Identify which cell holds the provided text, then report its (X, Y) central coordinate. 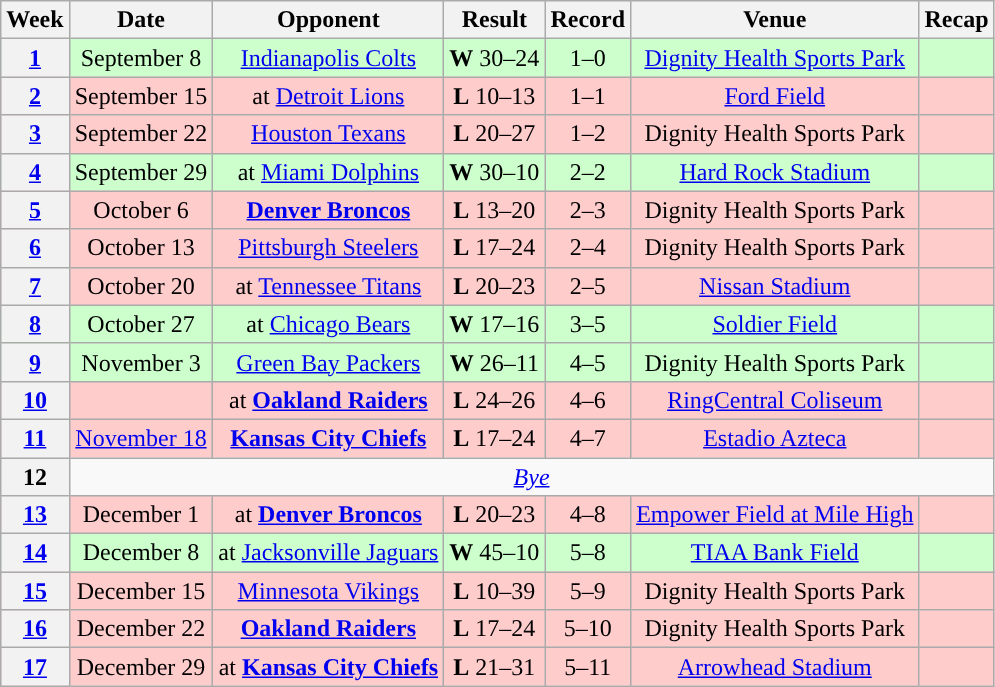
13 (35, 515)
1–1 (588, 96)
Record (588, 20)
L 24–26 (494, 400)
Estadio Azteca (775, 438)
1–2 (588, 134)
Pittsburgh Steelers (328, 248)
December 15 (141, 591)
at Chicago Bears (328, 324)
September 15 (141, 96)
at Detroit Lions (328, 96)
7 (35, 286)
W 17–16 (494, 324)
W 26–11 (494, 362)
14 (35, 553)
at Jacksonville Jaguars (328, 553)
Week (35, 20)
17 (35, 667)
October 6 (141, 210)
Result (494, 20)
Recap (956, 20)
4–8 (588, 515)
1–0 (588, 58)
Arrowhead Stadium (775, 667)
Indianapolis Colts (328, 58)
TIAA Bank Field (775, 553)
September 8 (141, 58)
9 (35, 362)
5–8 (588, 553)
at Kansas City Chiefs (328, 667)
1 (35, 58)
2–2 (588, 172)
December 22 (141, 629)
Houston Texans (328, 134)
Empower Field at Mile High (775, 515)
5–10 (588, 629)
Minnesota Vikings (328, 591)
2–3 (588, 210)
4–7 (588, 438)
16 (35, 629)
5 (35, 210)
at Denver Broncos (328, 515)
Nissan Stadium (775, 286)
L 21–31 (494, 667)
at Miami Dolphins (328, 172)
December 29 (141, 667)
L 20–27 (494, 134)
at Tennessee Titans (328, 286)
November 18 (141, 438)
RingCentral Coliseum (775, 400)
Date (141, 20)
Kansas City Chiefs (328, 438)
11 (35, 438)
Denver Broncos (328, 210)
Ford Field (775, 96)
6 (35, 248)
Venue (775, 20)
W 30–10 (494, 172)
W 45–10 (494, 553)
Hard Rock Stadium (775, 172)
Opponent (328, 20)
4–6 (588, 400)
2–4 (588, 248)
December 8 (141, 553)
at Oakland Raiders (328, 400)
2–5 (588, 286)
November 3 (141, 362)
Oakland Raiders (328, 629)
3–5 (588, 324)
3 (35, 134)
Green Bay Packers (328, 362)
15 (35, 591)
4 (35, 172)
L 10–39 (494, 591)
October 13 (141, 248)
December 1 (141, 515)
L 10–13 (494, 96)
5–11 (588, 667)
5–9 (588, 591)
October 20 (141, 286)
Soldier Field (775, 324)
2 (35, 96)
8 (35, 324)
October 27 (141, 324)
4–5 (588, 362)
L 13–20 (494, 210)
September 29 (141, 172)
Bye (532, 477)
10 (35, 400)
September 22 (141, 134)
W 30–24 (494, 58)
12 (35, 477)
